Return the (x, y) coordinate for the center point of the cell that contains the specified text.  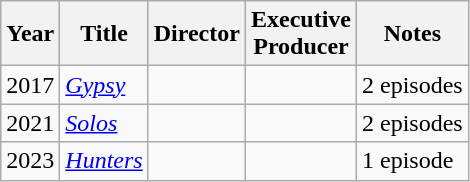
2017 (30, 85)
Gypsy (104, 85)
Notes (413, 34)
Solos (104, 123)
Director (196, 34)
Title (104, 34)
2023 (30, 161)
1 episode (413, 161)
Hunters (104, 161)
ExecutiveProducer (300, 34)
Year (30, 34)
2021 (30, 123)
